Return (x, y) of the center of cell containing provided text 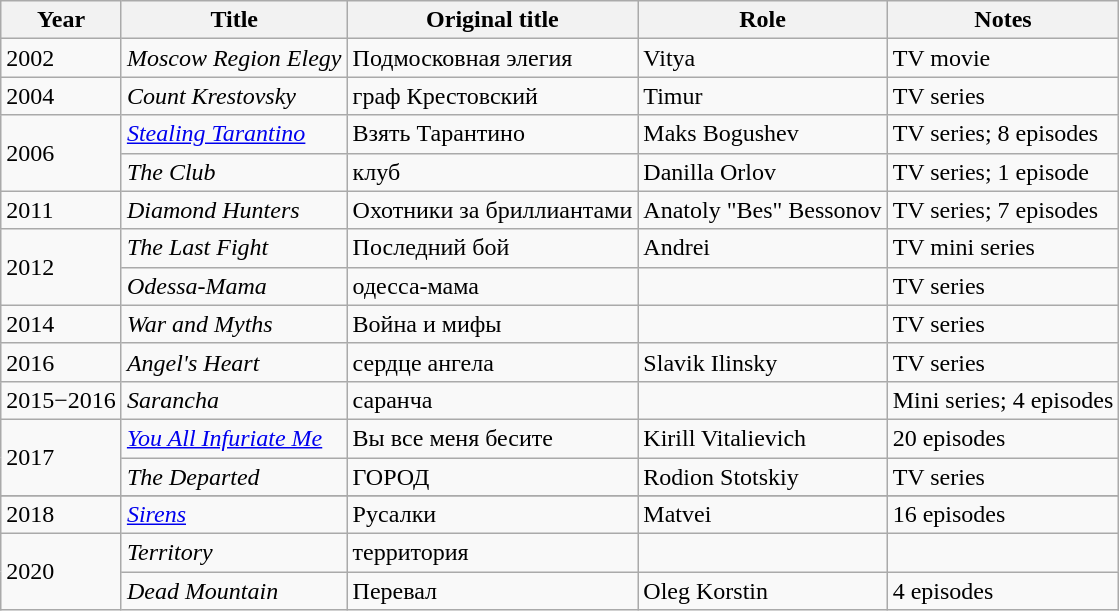
Подмосковная элегия (492, 58)
TV series; 8 episodes (1003, 134)
Anatoly "Bes" Bessonov (762, 210)
Role (762, 20)
2016 (62, 362)
TV series; 7 episodes (1003, 210)
Moscow Region Elegy (234, 58)
2011 (62, 210)
Kirill Vitalievich (762, 438)
16 episodes (1003, 515)
одесса-мама (492, 286)
The Club (234, 172)
клуб (492, 172)
Sarancha (234, 400)
Title (234, 20)
Year (62, 20)
Count Krestovsky (234, 96)
Odessa-Mama (234, 286)
Mini series; 4 episodes (1003, 400)
War and Myths (234, 324)
Angel's Heart (234, 362)
Охотники за бриллиантами (492, 210)
2006 (62, 153)
2017 (62, 457)
20 episodes (1003, 438)
Timur (762, 96)
Oleg Korstin (762, 591)
2004 (62, 96)
Slavik Ilinsky (762, 362)
Dead Mountain (234, 591)
Война и мифы (492, 324)
You All Infuriate Me (234, 438)
Rodion Stotskiy (762, 477)
TV series; 1 episode (1003, 172)
Notes (1003, 20)
4 episodes (1003, 591)
Vitya (762, 58)
Stealing Tarantino (234, 134)
The Last Fight (234, 248)
ГОРОД (492, 477)
граф Крестовский (492, 96)
Danilla Orlov (762, 172)
Перевал (492, 591)
The Departed (234, 477)
2015−2016 (62, 400)
2020 (62, 572)
Русалки (492, 515)
Territory (234, 553)
Взять Тарантино (492, 134)
Вы все меня бесите (492, 438)
Matvei (762, 515)
территория (492, 553)
TV movie (1003, 58)
Maks Bogushev (762, 134)
2014 (62, 324)
Andrei (762, 248)
2018 (62, 515)
TV mini series (1003, 248)
2002 (62, 58)
Sirens (234, 515)
сердце ангела (492, 362)
2012 (62, 267)
Original title (492, 20)
саранча (492, 400)
Последний бой (492, 248)
Diamond Hunters (234, 210)
